From the cell containing the given text, extract its center point as [X, Y] coordinate. 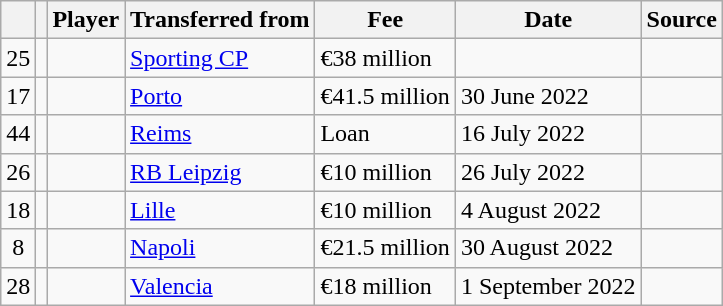
26 [18, 172]
Transferred from [220, 20]
30 June 2022 [548, 96]
28 [18, 286]
€21.5 million [385, 248]
€38 million [385, 58]
Porto [220, 96]
30 August 2022 [548, 248]
Sporting CP [220, 58]
Date [548, 20]
18 [18, 210]
Loan [385, 134]
1 September 2022 [548, 286]
RB Leipzig [220, 172]
Source [682, 20]
Lille [220, 210]
8 [18, 248]
Napoli [220, 248]
€41.5 million [385, 96]
Player [86, 20]
€18 million [385, 286]
26 July 2022 [548, 172]
44 [18, 134]
16 July 2022 [548, 134]
25 [18, 58]
17 [18, 96]
4 August 2022 [548, 210]
Reims [220, 134]
Valencia [220, 286]
Fee [385, 20]
